Return the (x, y) coordinate for the center point of the cell that contains the specified text.  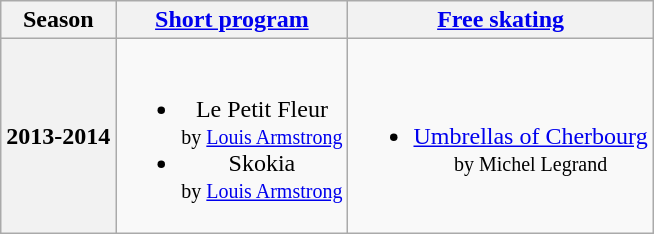
Season (58, 20)
Umbrellas of Cherbourg by Michel Legrand (500, 136)
Free skating (500, 20)
Short program (232, 20)
Le Petit Fleur by Louis Armstrong Skokia by Louis Armstrong (232, 136)
2013-2014 (58, 136)
